Return [X, Y] of the center of cell containing provided text 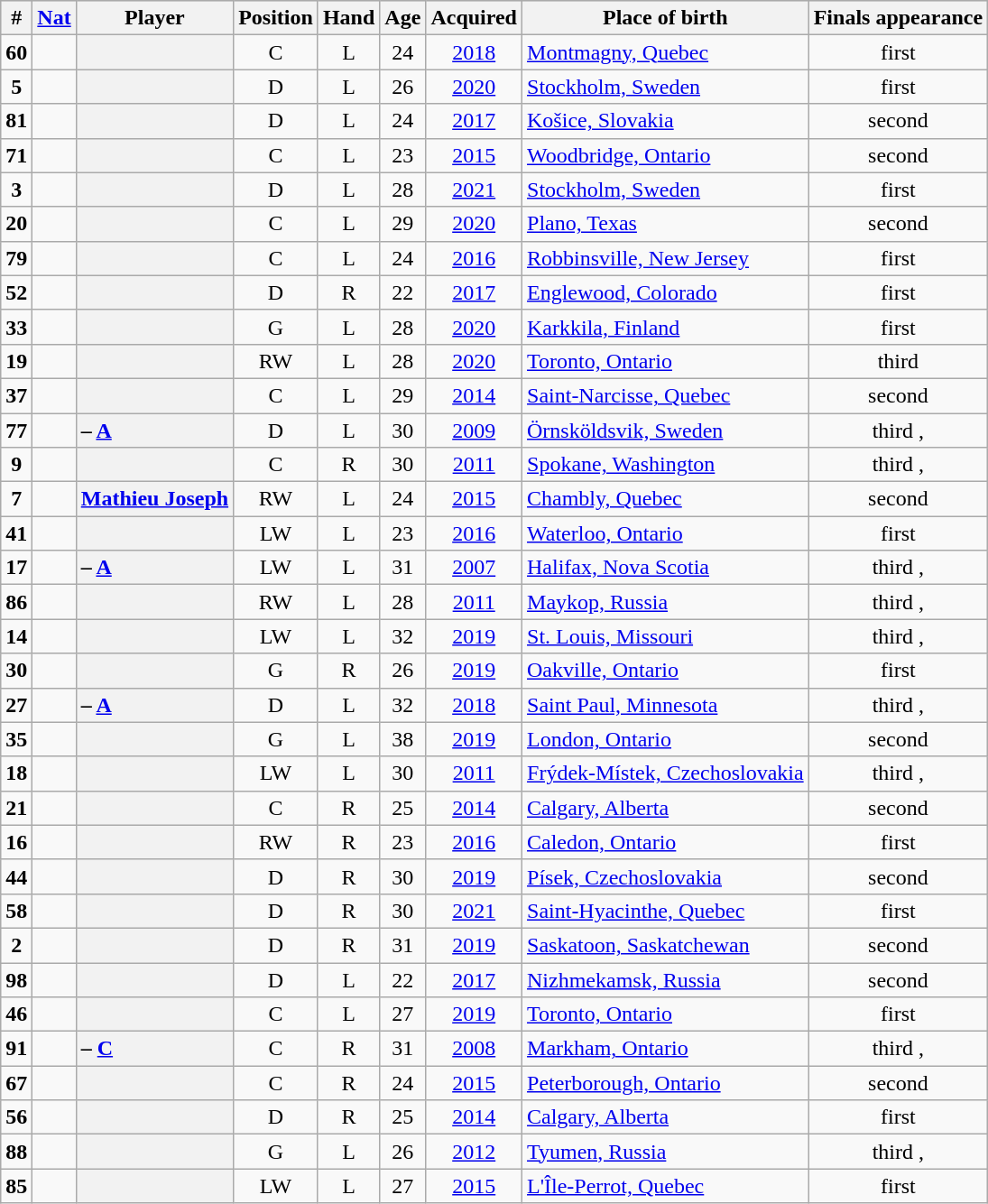
Age [402, 18]
37 [16, 395]
46 [16, 1014]
2008 [475, 1049]
third [898, 361]
9 [16, 465]
Waterloo, Ontario [666, 533]
Tyumen, Russia [666, 1152]
2007 [475, 568]
44 [16, 876]
14 [16, 636]
Písek, Czechoslovakia [666, 876]
Finals appearance [898, 18]
St. Louis, Missouri [666, 636]
Saint Paul, Minnesota [666, 705]
71 [16, 155]
Nizhmekamsk, Russia [666, 979]
Saint-Narcisse, Quebec [666, 395]
67 [16, 1083]
Košice, Slovakia [666, 121]
17 [16, 568]
21 [16, 808]
Saint-Hyacinthe, Quebec [666, 911]
Maykop, Russia [666, 602]
18 [16, 773]
16 [16, 842]
91 [16, 1049]
Acquired [475, 18]
Chambly, Quebec [666, 499]
35 [16, 739]
Position [276, 18]
60 [16, 52]
2 [16, 945]
Mathieu Joseph [154, 499]
Robbinsville, New Jersey [666, 258]
52 [16, 292]
79 [16, 258]
81 [16, 121]
Nat [54, 18]
London, Ontario [666, 739]
Player [154, 18]
5 [16, 87]
19 [16, 361]
– C [154, 1049]
# [16, 18]
Frýdek-Místek, Czechoslovakia [666, 773]
Montmagny, Quebec [666, 52]
7 [16, 499]
33 [16, 327]
41 [16, 533]
3 [16, 190]
Saskatoon, Saskatchewan [666, 945]
Peterborough, Ontario [666, 1083]
86 [16, 602]
98 [16, 979]
20 [16, 224]
58 [16, 911]
Markham, Ontario [666, 1049]
77 [16, 431]
Woodbridge, Ontario [666, 155]
Caledon, Ontario [666, 842]
Halifax, Nova Scotia [666, 568]
Plano, Texas [666, 224]
85 [16, 1186]
Örnsköldsvik, Sweden [666, 431]
2012 [475, 1152]
Karkkila, Finland [666, 327]
38 [402, 739]
88 [16, 1152]
Hand [348, 18]
Spokane, Washington [666, 465]
L'Île-Perrot, Quebec [666, 1186]
Oakville, Ontario [666, 671]
Place of birth [666, 18]
Englewood, Colorado [666, 292]
56 [16, 1117]
2009 [475, 431]
